Return the (x, y) coordinate for the center point of the cell that contains the specified text.  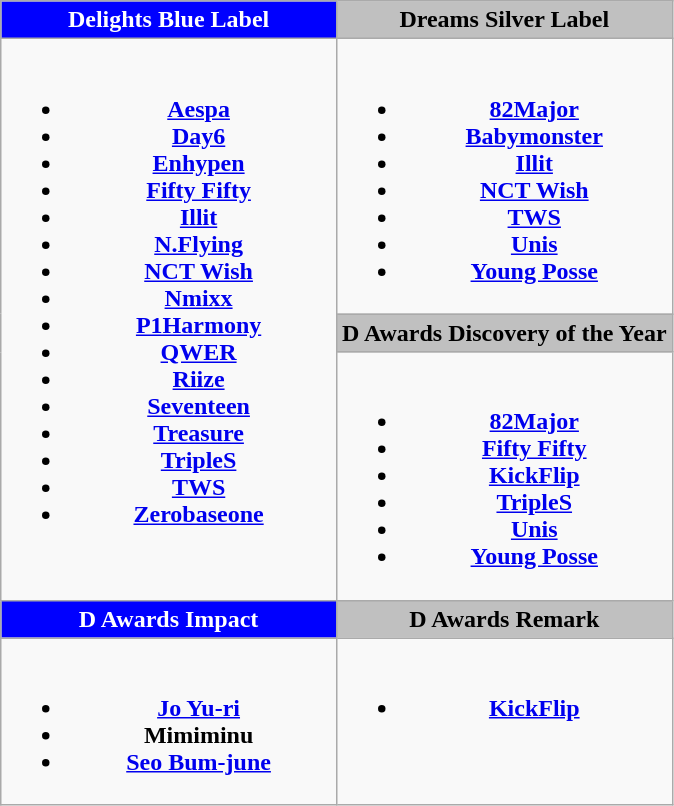
D Awards Discovery of the Year (504, 333)
D Awards Remark (504, 619)
Jo Yu-riMimiminuSeo Bum-june (169, 722)
AespaDay6EnhypenFifty FiftyIllitN.FlyingNCT WishNmixxP1HarmonyQWERRiizeSeventeenTreasureTripleSTWSZerobaseone (169, 320)
KickFlip (504, 722)
D Awards Impact (169, 619)
82MajorBabymonsterIllitNCT WishTWSUnisYoung Posse (504, 176)
Delights Blue Label (169, 20)
82MajorFifty FiftyKickFlipTripleSUnisYoung Posse (504, 476)
Dreams Silver Label (504, 20)
